Provide the [X, Y] coordinate of the cell's center where the given text is located.  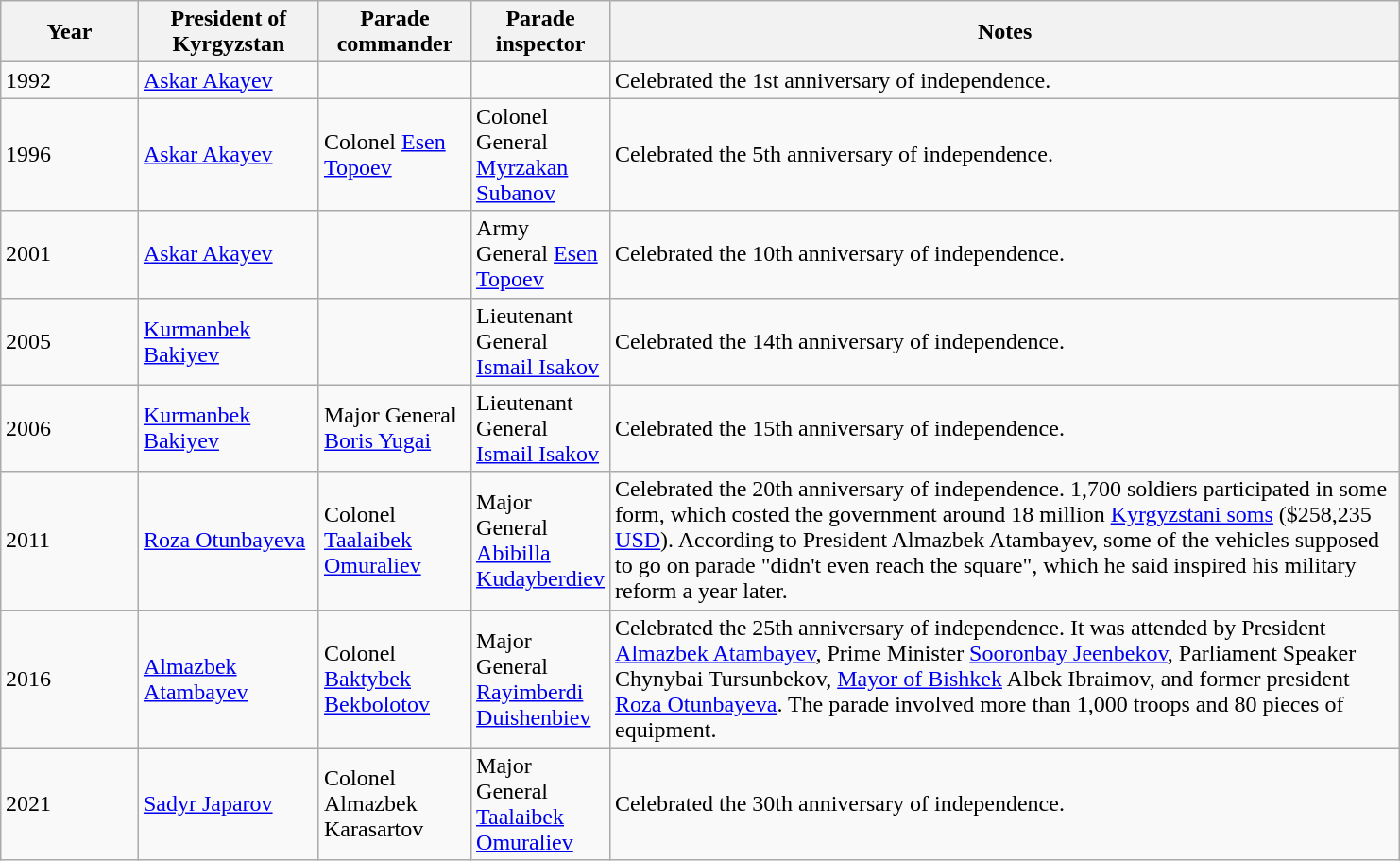
Major General Taalaibek Omuraliev [540, 803]
Celebrated the 14th anniversary of independence. [1005, 341]
2006 [69, 428]
Celebrated the 15th anniversary of independence. [1005, 428]
Year [69, 32]
Celebrated the 30th anniversary of independence. [1005, 803]
2016 [69, 679]
2021 [69, 803]
Major General Boris Yugai [395, 428]
2001 [69, 254]
2005 [69, 341]
Parade inspector [540, 32]
Colonel Taalaibek Omuraliev [395, 541]
Colonel Esen Topoev [395, 155]
Colonel General Myrzakan Subanov [540, 155]
Major General Abibilla Kudayberdiev [540, 541]
1992 [69, 80]
Notes [1005, 32]
Major General Rayimberdi Duishenbiev [540, 679]
Sadyr Japarov [229, 803]
Colonel Almazbek Karasartov [395, 803]
Roza Otunbayeva [229, 541]
1996 [69, 155]
Colonel Baktybek Bekbolotov [395, 679]
Celebrated the 10th anniversary of independence. [1005, 254]
Almazbek Atambayev [229, 679]
Army General Esen Topoev [540, 254]
President of Kyrgyzstan [229, 32]
Celebrated the 1st anniversary of independence. [1005, 80]
Celebrated the 5th anniversary of independence. [1005, 155]
Parade commander [395, 32]
2011 [69, 541]
